Locate the cell with the specified text and output its [x, y] center coordinate. 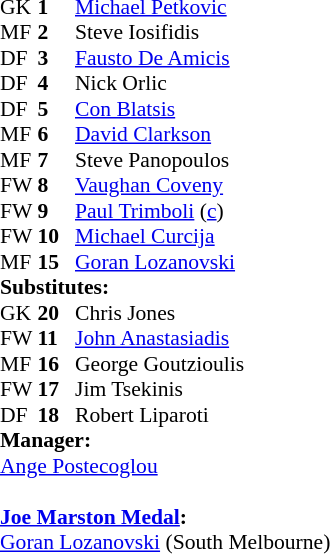
Con Blatsis [202, 109]
Fausto De Amicis [202, 58]
Michael Curcija [202, 237]
David Clarkson [202, 135]
3 [57, 58]
11 [57, 339]
17 [57, 389]
Joe Marston Medal: [165, 504]
George Goutzioulis [202, 364]
6 [57, 135]
Vaughan Coveny [202, 185]
Nick Orlic [202, 83]
20 [57, 313]
16 [57, 364]
2 [57, 33]
John Anastasiadis [202, 339]
Chris Jones [202, 313]
Ange Postecoglou [165, 466]
Substitutes: [165, 287]
7 [57, 160]
GK [19, 313]
4 [57, 83]
18 [57, 415]
Jim Tsekinis [202, 389]
Steve Panopoulos [202, 160]
5 [57, 109]
15 [57, 262]
10 [57, 237]
8 [57, 185]
Robert Liparoti [202, 415]
Steve Iosifidis [202, 33]
9 [57, 211]
Goran Lozanovski [202, 262]
Paul Trimboli (c) [202, 211]
Manager: [165, 441]
